Capture the cell that displays the provided text and extract its [X, Y] central coordinate. 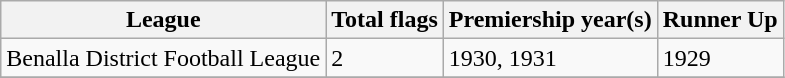
Benalla District Football League [164, 58]
Runner Up [720, 20]
1929 [720, 58]
2 [385, 58]
1930, 1931 [550, 58]
League [164, 20]
Premiership year(s) [550, 20]
Total flags [385, 20]
